Search for the cell housing the specified text and yield its [x, y] center coordinate. 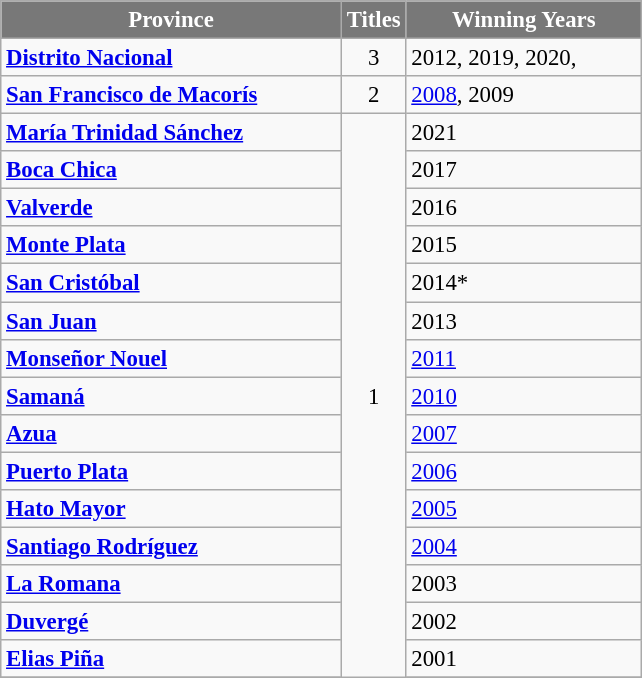
Hato Mayor [172, 509]
2006 [524, 471]
2011 [524, 358]
San Cristóbal [172, 283]
1 [374, 396]
Titles [374, 20]
2014* [524, 283]
Valverde [172, 208]
Monte Plata [172, 245]
2021 [524, 133]
San Francisco de Macorís [172, 95]
2 [374, 95]
2004 [524, 546]
2016 [524, 208]
Distrito Nacional [172, 58]
2001 [524, 659]
Winning Years [524, 20]
2010 [524, 396]
2017 [524, 170]
Puerto Plata [172, 471]
Samaná [172, 396]
2007 [524, 433]
2013 [524, 321]
Santiago Rodríguez [172, 546]
3 [374, 58]
Azua [172, 433]
2008, 2009 [524, 95]
2002 [524, 621]
Province [172, 20]
Elias Piña [172, 659]
San Juan [172, 321]
2005 [524, 509]
2003 [524, 584]
La Romana [172, 584]
Monseñor Nouel [172, 358]
2012, 2019, 2020, [524, 58]
Duvergé [172, 621]
María Trinidad Sánchez [172, 133]
Boca Chica [172, 170]
2015 [524, 245]
